Locate the cell with the specified text and output its (x, y) center coordinate. 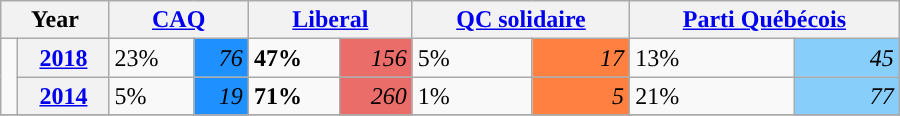
71% (294, 96)
77 (846, 96)
Year (55, 20)
17 (581, 58)
QC solidaire (520, 20)
Parti Québécois (765, 20)
21% (712, 96)
2018 (64, 58)
2014 (64, 96)
1% (472, 96)
76 (221, 58)
47% (294, 58)
13% (712, 58)
260 (376, 96)
Liberal (330, 20)
CAQ (178, 20)
45 (846, 58)
5 (581, 96)
23% (152, 58)
19 (221, 96)
156 (376, 58)
